Identify which cell holds the provided text, then report its [x, y] central coordinate. 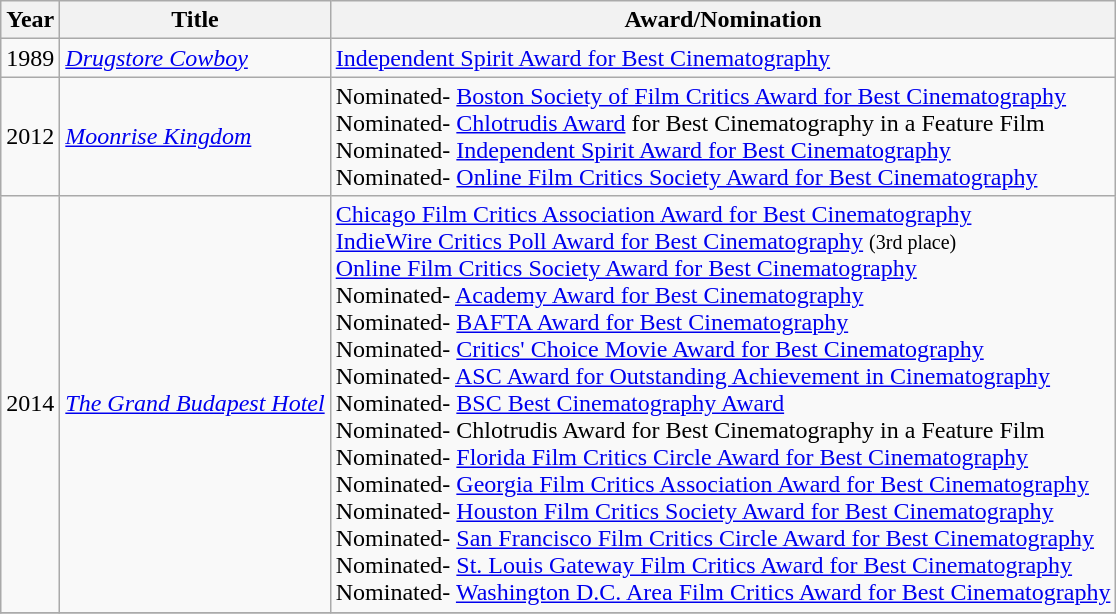
Moonrise Kingdom [195, 136]
1989 [30, 58]
Drugstore Cowboy [195, 58]
The Grand Budapest Hotel [195, 404]
Year [30, 20]
Award/Nomination [723, 20]
2014 [30, 404]
Independent Spirit Award for Best Cinematography [723, 58]
2012 [30, 136]
Title [195, 20]
